Identify which cell holds the provided text, then report its (X, Y) central coordinate. 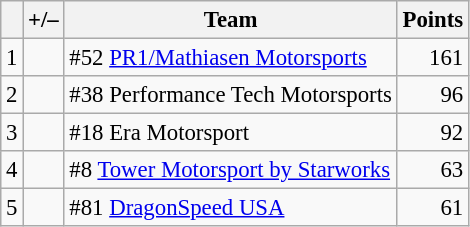
1 (12, 58)
#38 Performance Tech Motorsports (230, 95)
Points (432, 20)
+/– (44, 20)
#8 Tower Motorsport by Starworks (230, 170)
63 (432, 170)
4 (12, 170)
#18 Era Motorsport (230, 133)
5 (12, 208)
#81 DragonSpeed USA (230, 208)
96 (432, 95)
#52 PR1/Mathiasen Motorsports (230, 58)
3 (12, 133)
61 (432, 208)
2 (12, 95)
92 (432, 133)
Team (230, 20)
161 (432, 58)
